Output the (X, Y) coordinate of the center of the cell containing the given text.  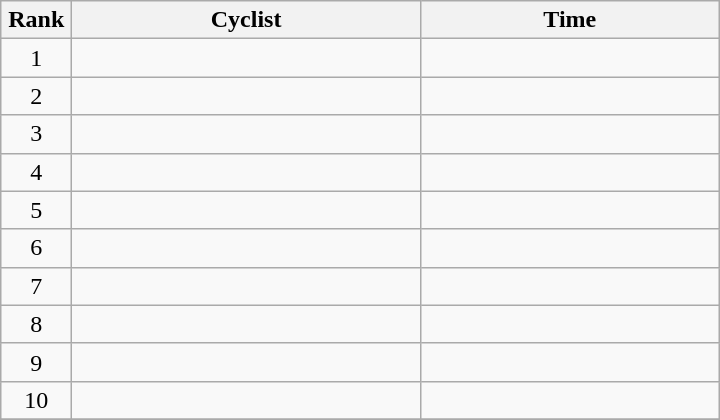
4 (36, 172)
7 (36, 286)
2 (36, 96)
10 (36, 400)
Time (570, 20)
3 (36, 134)
Rank (36, 20)
1 (36, 58)
5 (36, 210)
6 (36, 248)
Cyclist (246, 20)
9 (36, 362)
8 (36, 324)
